For the text-containing cell, return its midpoint in (X, Y) coordinate format. 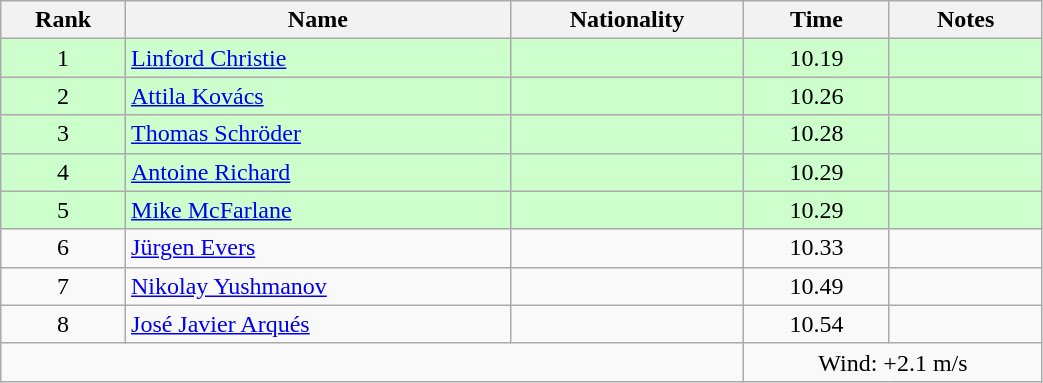
10.33 (816, 248)
4 (64, 172)
Mike McFarlane (318, 210)
Nationality (627, 20)
Rank (64, 20)
8 (64, 324)
6 (64, 248)
Linford Christie (318, 58)
1 (64, 58)
10.26 (816, 96)
Jürgen Evers (318, 248)
Notes (966, 20)
10.49 (816, 286)
Antoine Richard (318, 172)
3 (64, 134)
Wind: +2.1 m/s (893, 362)
5 (64, 210)
7 (64, 286)
10.54 (816, 324)
Time (816, 20)
Thomas Schröder (318, 134)
Name (318, 20)
10.28 (816, 134)
2 (64, 96)
José Javier Arqués (318, 324)
10.19 (816, 58)
Attila Kovács (318, 96)
Nikolay Yushmanov (318, 286)
